Provide the [x, y] coordinate of the cell's center where the given text is located.  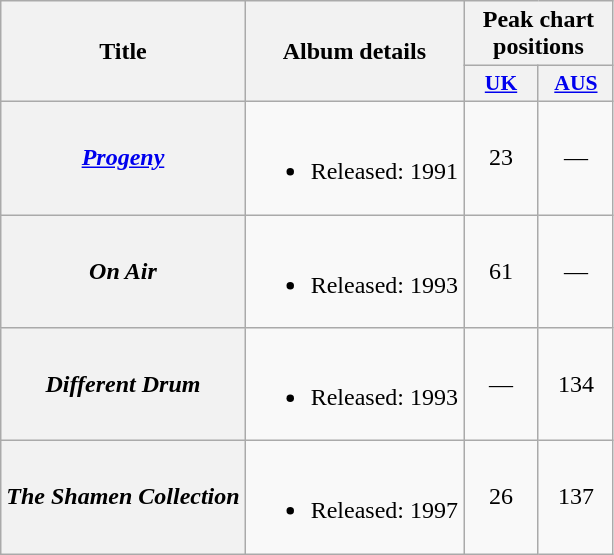
134 [576, 384]
137 [576, 498]
Peak chart positions [539, 34]
23 [502, 158]
Title [123, 52]
The Shamen Collection [123, 498]
AUS [576, 84]
Progeny [123, 158]
On Air [123, 270]
26 [502, 498]
UK [502, 84]
Different Drum [123, 384]
Album details [354, 52]
Released: 1997 [354, 498]
61 [502, 270]
Released: 1991 [354, 158]
